Return (x, y) of the center of cell containing provided text 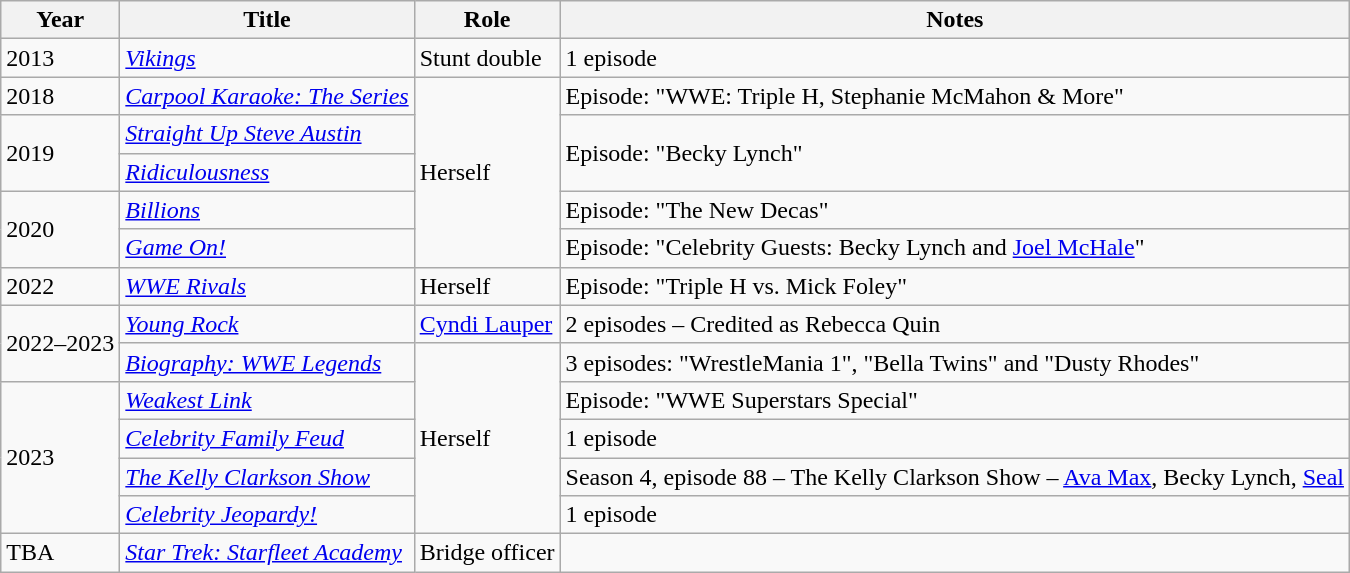
Vikings (267, 58)
Billions (267, 210)
2013 (60, 58)
Straight Up Steve Austin (267, 134)
2022 (60, 286)
3 episodes: "WrestleMania 1", "Bella Twins" and "Dusty Rhodes" (954, 362)
Episode: "Becky Lynch" (954, 153)
Episode: "WWE: Triple H, Stephanie McMahon & More" (954, 96)
2018 (60, 96)
Cyndi Lauper (487, 324)
Title (267, 20)
TBA (60, 553)
Biography: WWE Legends (267, 362)
Role (487, 20)
Young Rock (267, 324)
2020 (60, 229)
Star Trek: Starfleet Academy (267, 553)
Year (60, 20)
Celebrity Jeopardy! (267, 515)
2019 (60, 153)
WWE Rivals (267, 286)
Episode: "Celebrity Guests: Becky Lynch and Joel McHale" (954, 248)
Bridge officer (487, 553)
Episode: "Triple H vs. Mick Foley" (954, 286)
Game On! (267, 248)
2022–2023 (60, 343)
Notes (954, 20)
The Kelly Clarkson Show (267, 477)
Weakest Link (267, 400)
Celebrity Family Feud (267, 438)
Season 4, episode 88 – The Kelly Clarkson Show – Ava Max, Becky Lynch, Seal (954, 477)
2 episodes – Credited as Rebecca Quin (954, 324)
Carpool Karaoke: The Series (267, 96)
Stunt double (487, 58)
Episode: "The New Decas" (954, 210)
Episode: "WWE Superstars Special" (954, 400)
2023 (60, 457)
Ridiculousness (267, 172)
